Identify which cell holds the provided text, then report its (X, Y) central coordinate. 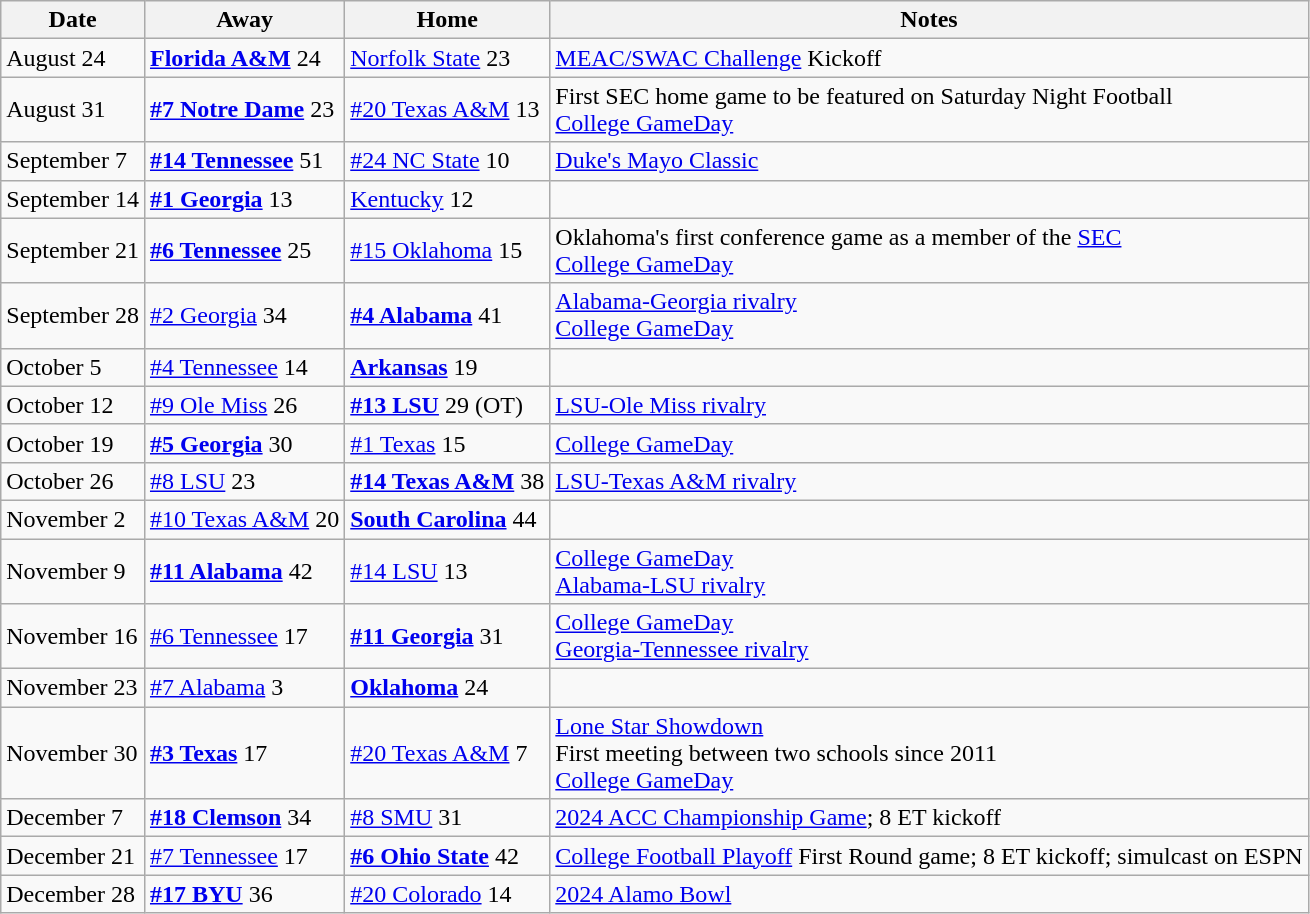
2024 ACC Championship Game; 8 ET kickoff (929, 818)
October 5 (73, 367)
#14 Texas A&M 38 (448, 481)
College GameDayGeorgia-Tennessee rivalry (929, 636)
December 28 (73, 894)
#6 Tennessee 25 (244, 250)
#7 Notre Dame 23 (244, 110)
November 9 (73, 570)
South Carolina 44 (448, 519)
#20 Colorado 14 (448, 894)
December 7 (73, 818)
#2 Georgia 34 (244, 316)
#15 Oklahoma 15 (448, 250)
College GameDayAlabama-LSU rivalry (929, 570)
Oklahoma's first conference game as a member of the SECCollege GameDay (929, 250)
#1 Texas 15 (448, 443)
Home (448, 20)
November 2 (73, 519)
#14 Tennessee 51 (244, 161)
#24 NC State 10 (448, 161)
December 21 (73, 856)
August 31 (73, 110)
November 23 (73, 688)
#7 Tennessee 17 (244, 856)
Norfolk State 23 (448, 58)
October 19 (73, 443)
September 21 (73, 250)
College Football Playoff First Round game; 8 ET kickoff; simulcast on ESPN (929, 856)
#10 Texas A&M 20 (244, 519)
Alabama-Georgia rivalryCollege GameDay (929, 316)
#4 Alabama 41 (448, 316)
College GameDay (929, 443)
#13 LSU 29 (OT) (448, 405)
September 7 (73, 161)
Away (244, 20)
Florida A&M 24 (244, 58)
First SEC home game to be featured on Saturday Night FootballCollege GameDay (929, 110)
MEAC/SWAC Challenge Kickoff (929, 58)
#3 Texas 17 (244, 753)
2024 Alamo Bowl (929, 894)
#8 SMU 31 (448, 818)
#14 LSU 13 (448, 570)
#20 Texas A&M 7 (448, 753)
September 28 (73, 316)
Notes (929, 20)
#11 Georgia 31 (448, 636)
Kentucky 12 (448, 199)
Date (73, 20)
August 24 (73, 58)
LSU-Ole Miss rivalry (929, 405)
#8 LSU 23 (244, 481)
#7 Alabama 3 (244, 688)
Duke's Mayo Classic (929, 161)
#20 Texas A&M 13 (448, 110)
October 12 (73, 405)
LSU-Texas A&M rivalry (929, 481)
Oklahoma 24 (448, 688)
November 16 (73, 636)
#1 Georgia 13 (244, 199)
#5 Georgia 30 (244, 443)
#18 Clemson 34 (244, 818)
#6 Tennessee 17 (244, 636)
#9 Ole Miss 26 (244, 405)
September 14 (73, 199)
#4 Tennessee 14 (244, 367)
Lone Star ShowdownFirst meeting between two schools since 2011College GameDay (929, 753)
#17 BYU 36 (244, 894)
November 30 (73, 753)
#6 Ohio State 42 (448, 856)
#11 Alabama 42 (244, 570)
Arkansas 19 (448, 367)
October 26 (73, 481)
